Search for the cell housing the specified text and yield its [X, Y] center coordinate. 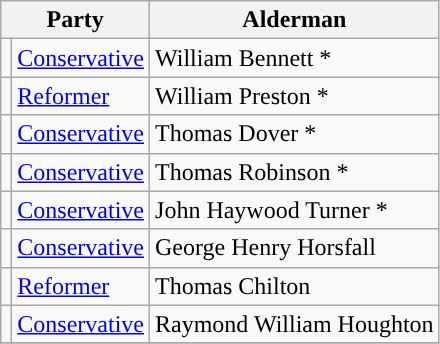
George Henry Horsfall [295, 248]
Thomas Chilton [295, 286]
Raymond William Houghton [295, 324]
Thomas Robinson * [295, 172]
John Haywood Turner * [295, 210]
William Bennett * [295, 58]
Thomas Dover * [295, 134]
William Preston * [295, 96]
Party [76, 20]
Alderman [295, 20]
